Pinpoint the cell where the given text exists, returning its [x, y] midpoint coordinate. 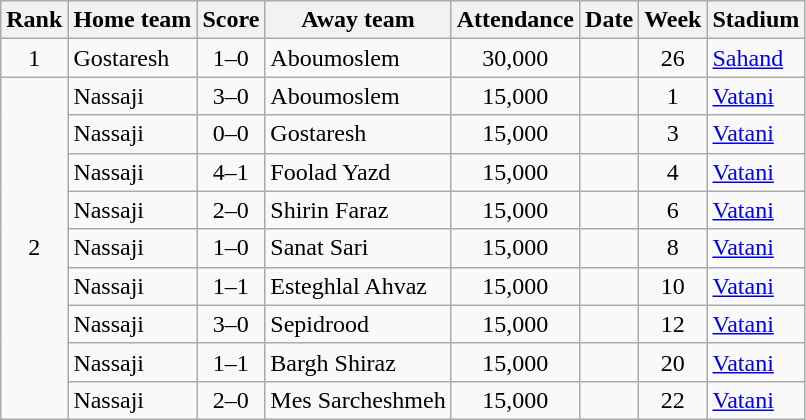
3 [673, 134]
Attendance [515, 20]
Sepidrood [358, 324]
4 [673, 172]
Sahand [756, 58]
Week [673, 20]
30,000 [515, 58]
Esteghlal Ahvaz [358, 286]
20 [673, 362]
Stadium [756, 20]
Rank [34, 20]
Date [610, 20]
Mes Sarcheshmeh [358, 400]
12 [673, 324]
Home team [132, 20]
26 [673, 58]
22 [673, 400]
Foolad Yazd [358, 172]
Sanat Sari [358, 248]
4–1 [231, 172]
Away team [358, 20]
6 [673, 210]
Bargh Shiraz [358, 362]
0–0 [231, 134]
10 [673, 286]
2 [34, 248]
8 [673, 248]
Shirin Faraz [358, 210]
Score [231, 20]
